Capture the cell that displays the provided text and extract its (X, Y) central coordinate. 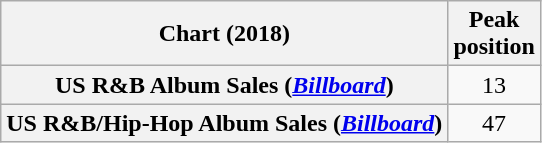
US R&B Album Sales (Billboard) (224, 85)
47 (494, 123)
13 (494, 85)
Peakposition (494, 34)
US R&B/Hip-Hop Album Sales (Billboard) (224, 123)
Chart (2018) (224, 34)
